Identify which cell holds the provided text, then report its (x, y) central coordinate. 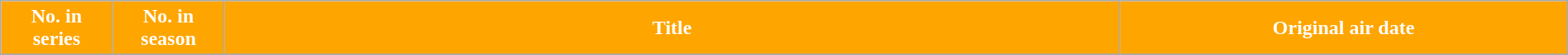
Title (672, 28)
No. inseason (169, 28)
Original air date (1343, 28)
No. inseries (56, 28)
